Return (x, y) of the center of cell containing provided text 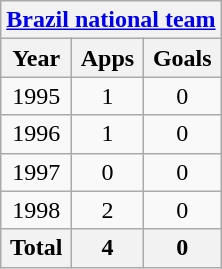
Total (36, 248)
1995 (36, 96)
Goals (182, 58)
Brazil national team (111, 20)
4 (108, 248)
Year (36, 58)
Apps (108, 58)
2 (108, 210)
1996 (36, 134)
1998 (36, 210)
1997 (36, 172)
